Extract the [x, y] coordinate from the center of the cell holding the provided text.  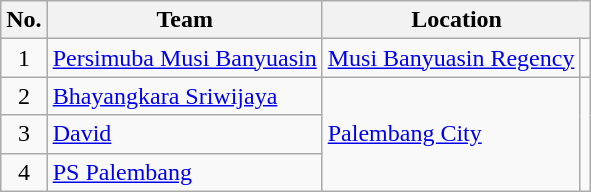
2 [24, 96]
David [184, 134]
Persimuba Musi Banyuasin [184, 58]
Musi Banyuasin Regency [451, 58]
3 [24, 134]
Bhayangkara Sriwijaya [184, 96]
No. [24, 20]
Location [456, 20]
1 [24, 58]
PS Palembang [184, 172]
Team [184, 20]
4 [24, 172]
Palembang City [451, 134]
